Return the [X, Y] coordinate for the center point of the cell that contains the specified text.  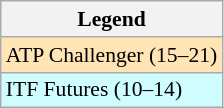
ITF Futures (10–14) [112, 90]
Legend [112, 19]
ATP Challenger (15–21) [112, 55]
